For the text-containing cell, return its midpoint in (x, y) coordinate format. 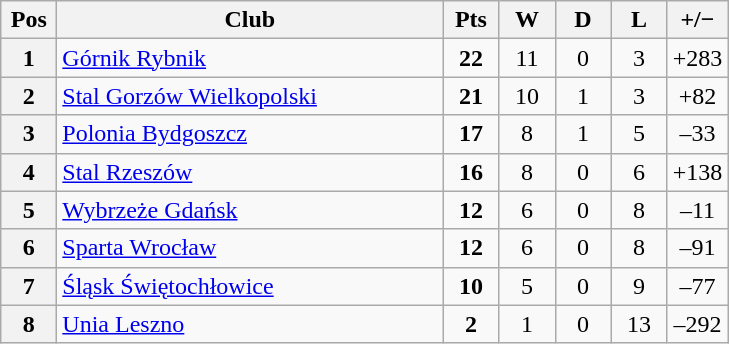
+138 (698, 172)
–292 (698, 324)
–11 (698, 210)
13 (639, 324)
Wybrzeże Gdańsk (250, 210)
–33 (698, 134)
+/− (698, 20)
–77 (698, 286)
16 (471, 172)
7 (29, 286)
L (639, 20)
17 (471, 134)
+82 (698, 96)
Stal Gorzów Wielkopolski (250, 96)
Club (250, 20)
–91 (698, 248)
W (527, 20)
D (583, 20)
9 (639, 286)
4 (29, 172)
Pts (471, 20)
21 (471, 96)
Polonia Bydgoszcz (250, 134)
Stal Rzeszów (250, 172)
22 (471, 58)
Górnik Rybnik (250, 58)
+283 (698, 58)
Pos (29, 20)
Unia Leszno (250, 324)
11 (527, 58)
Sparta Wrocław (250, 248)
Śląsk Świętochłowice (250, 286)
